Detect which cell encompasses the target text, then output its [x, y] center coordinate. 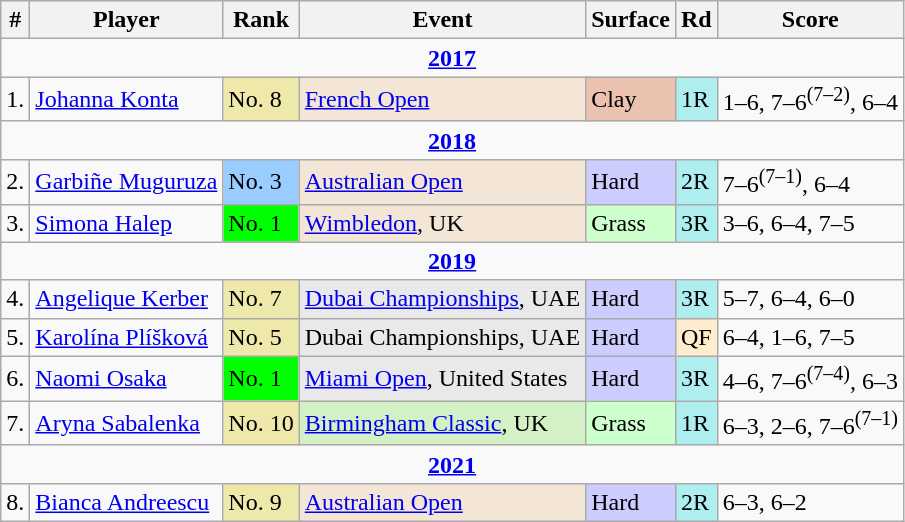
7–6(7–1), 6–4 [810, 182]
Miami Open, United States [442, 378]
No. 9 [261, 502]
6–3, 2–6, 7–6(7–1) [810, 424]
Player [126, 20]
6–4, 1–6, 7–5 [810, 337]
No. 10 [261, 424]
Simona Halep [126, 223]
4–6, 7–6(7–4), 6–3 [810, 378]
1. [16, 100]
5. [16, 337]
2017 [452, 58]
Johanna Konta [126, 100]
Garbiñe Muguruza [126, 182]
Naomi Osaka [126, 378]
French Open [442, 100]
Birmingham Classic, UK [442, 424]
Karolína Plíšková [126, 337]
QF [696, 337]
Score [810, 20]
No. 8 [261, 100]
2019 [452, 261]
Rd [696, 20]
6. [16, 378]
3–6, 6–4, 7–5 [810, 223]
7. [16, 424]
No. 3 [261, 182]
5–7, 6–4, 6–0 [810, 299]
4. [16, 299]
2021 [452, 464]
2. [16, 182]
2018 [452, 140]
Wimbledon, UK [442, 223]
# [16, 20]
6–3, 6–2 [810, 502]
Angelique Kerber [126, 299]
1–6, 7–6(7–2), 6–4 [810, 100]
8. [16, 502]
No. 5 [261, 337]
Rank [261, 20]
Clay [631, 100]
3. [16, 223]
Event [442, 20]
Surface [631, 20]
Bianca Andreescu [126, 502]
Aryna Sabalenka [126, 424]
No. 7 [261, 299]
